From the cell containing the given text, extract its center point as (x, y) coordinate. 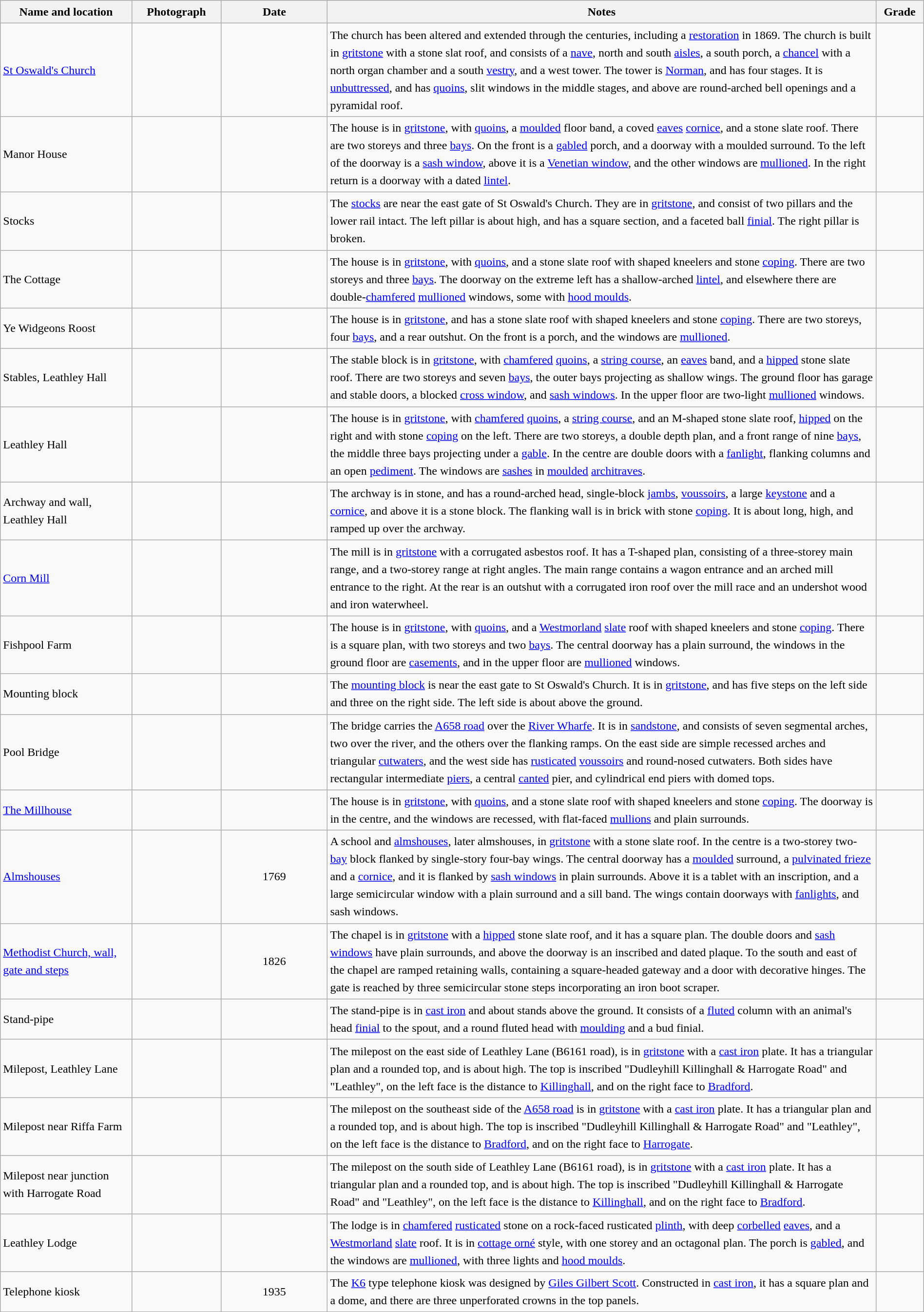
Photograph (176, 12)
1769 (274, 877)
Telephone kiosk (66, 1292)
Name and location (66, 12)
Almshouses (66, 877)
Archway and wall, Leathley Hall (66, 511)
Fishpool Farm (66, 644)
Methodist Church, wall, gate and steps (66, 961)
Pool Bridge (66, 752)
Date (274, 12)
Stand-pipe (66, 1020)
Mounting block (66, 694)
Milepost, Leathley Lane (66, 1068)
Stocks (66, 221)
Milepost near Riffa Farm (66, 1127)
Stables, Leathley Hall (66, 377)
Milepost near junction with Harrogate Road (66, 1184)
1935 (274, 1292)
1826 (274, 961)
Leathley Lodge (66, 1243)
St Oswald's Church (66, 70)
Corn Mill (66, 578)
The Cottage (66, 279)
Manor House (66, 154)
Grade (900, 12)
Ye Widgeons Roost (66, 328)
Leathley Hall (66, 444)
Notes (601, 12)
The Millhouse (66, 810)
